Extract the (x, y) coordinate from the center of the cell holding the provided text.  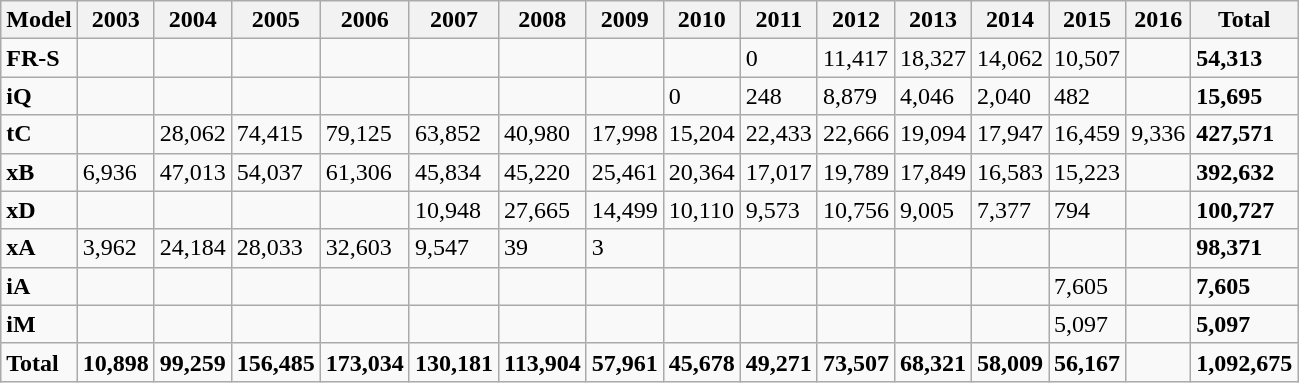
2012 (856, 20)
40,980 (542, 134)
130,181 (454, 362)
3 (624, 248)
9,573 (778, 210)
xB (39, 172)
2,040 (1010, 96)
17,849 (932, 172)
45,220 (542, 172)
24,184 (192, 248)
47,013 (192, 172)
10,756 (856, 210)
18,327 (932, 58)
54,313 (1244, 58)
2007 (454, 20)
19,789 (856, 172)
32,603 (364, 248)
27,665 (542, 210)
28,062 (192, 134)
113,904 (542, 362)
6,936 (116, 172)
61,306 (364, 172)
10,110 (702, 210)
3,962 (116, 248)
68,321 (932, 362)
iM (39, 324)
2010 (702, 20)
74,415 (276, 134)
25,461 (624, 172)
10,898 (116, 362)
20,364 (702, 172)
Model (39, 20)
45,678 (702, 362)
2013 (932, 20)
4,046 (932, 96)
iQ (39, 96)
iA (39, 286)
xA (39, 248)
22,666 (856, 134)
427,571 (1244, 134)
16,459 (1088, 134)
54,037 (276, 172)
482 (1088, 96)
22,433 (778, 134)
tC (39, 134)
58,009 (1010, 362)
2009 (624, 20)
794 (1088, 210)
19,094 (932, 134)
15,204 (702, 134)
73,507 (856, 362)
100,727 (1244, 210)
9,547 (454, 248)
173,034 (364, 362)
2003 (116, 20)
79,125 (364, 134)
7,377 (1010, 210)
28,033 (276, 248)
FR-S (39, 58)
57,961 (624, 362)
xD (39, 210)
10,948 (454, 210)
2006 (364, 20)
156,485 (276, 362)
248 (778, 96)
2014 (1010, 20)
15,223 (1088, 172)
9,336 (1158, 134)
8,879 (856, 96)
99,259 (192, 362)
2005 (276, 20)
17,017 (778, 172)
17,947 (1010, 134)
2008 (542, 20)
45,834 (454, 172)
39 (542, 248)
98,371 (1244, 248)
49,271 (778, 362)
17,998 (624, 134)
63,852 (454, 134)
2004 (192, 20)
16,583 (1010, 172)
15,695 (1244, 96)
14,499 (624, 210)
9,005 (932, 210)
1,092,675 (1244, 362)
2015 (1088, 20)
14,062 (1010, 58)
2011 (778, 20)
392,632 (1244, 172)
2016 (1158, 20)
10,507 (1088, 58)
56,167 (1088, 362)
11,417 (856, 58)
